From the cell containing the given text, extract its center point as [X, Y] coordinate. 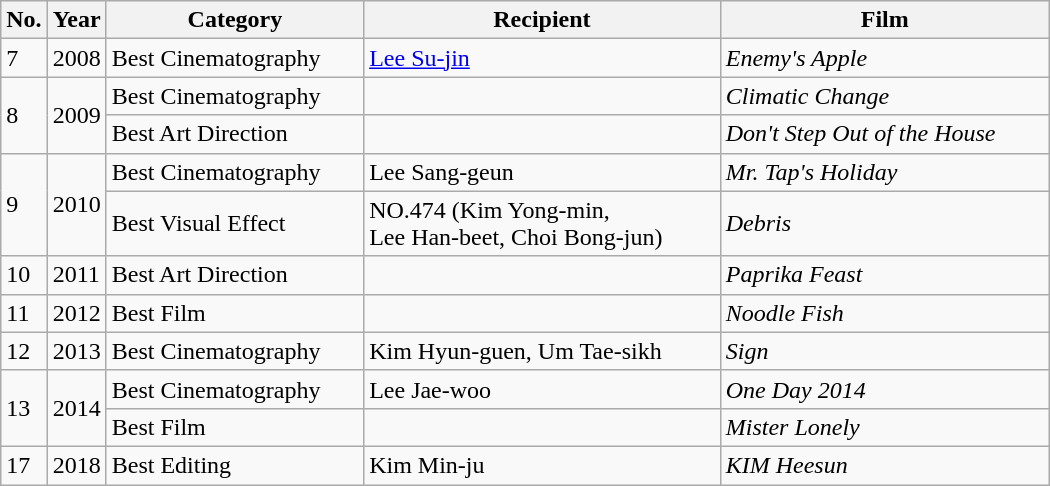
2009 [76, 115]
2011 [76, 275]
Debris [884, 224]
Lee Su-jin [542, 58]
8 [24, 115]
No. [24, 20]
KIM Heesun [884, 465]
2014 [76, 408]
Noodle Fish [884, 313]
Film [884, 20]
Category [234, 20]
7 [24, 58]
Mister Lonely [884, 427]
Lee Sang-geun [542, 172]
NO.474 (Kim Yong-min, Lee Han-beet, Choi Bong-jun) [542, 224]
Climatic Change [884, 96]
Lee Jae-woo [542, 389]
2010 [76, 204]
One Day 2014 [884, 389]
Enemy's Apple [884, 58]
2008 [76, 58]
Kim Min-ju [542, 465]
Paprika Feast [884, 275]
2012 [76, 313]
Don't Step Out of the House [884, 134]
Recipient [542, 20]
2018 [76, 465]
11 [24, 313]
10 [24, 275]
13 [24, 408]
Mr. Tap's Holiday [884, 172]
Best Visual Effect [234, 224]
Year [76, 20]
12 [24, 351]
Best Editing [234, 465]
Kim Hyun-guen, Um Tae-sikh [542, 351]
2013 [76, 351]
Sign [884, 351]
17 [24, 465]
9 [24, 204]
